Locate the cell with the specified text and output its (X, Y) center coordinate. 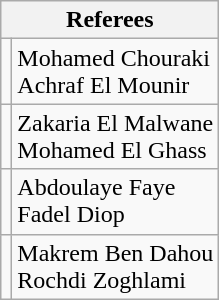
Zakaria El MalwaneMohamed El Ghass (116, 136)
Referees (110, 20)
Mohamed ChourakiAchraf El Mounir (116, 72)
Makrem Ben DahouRochdi Zoghlami (116, 266)
Abdoulaye FayeFadel Diop (116, 202)
